Extract the (x, y) coordinate from the center of the cell holding the provided text.  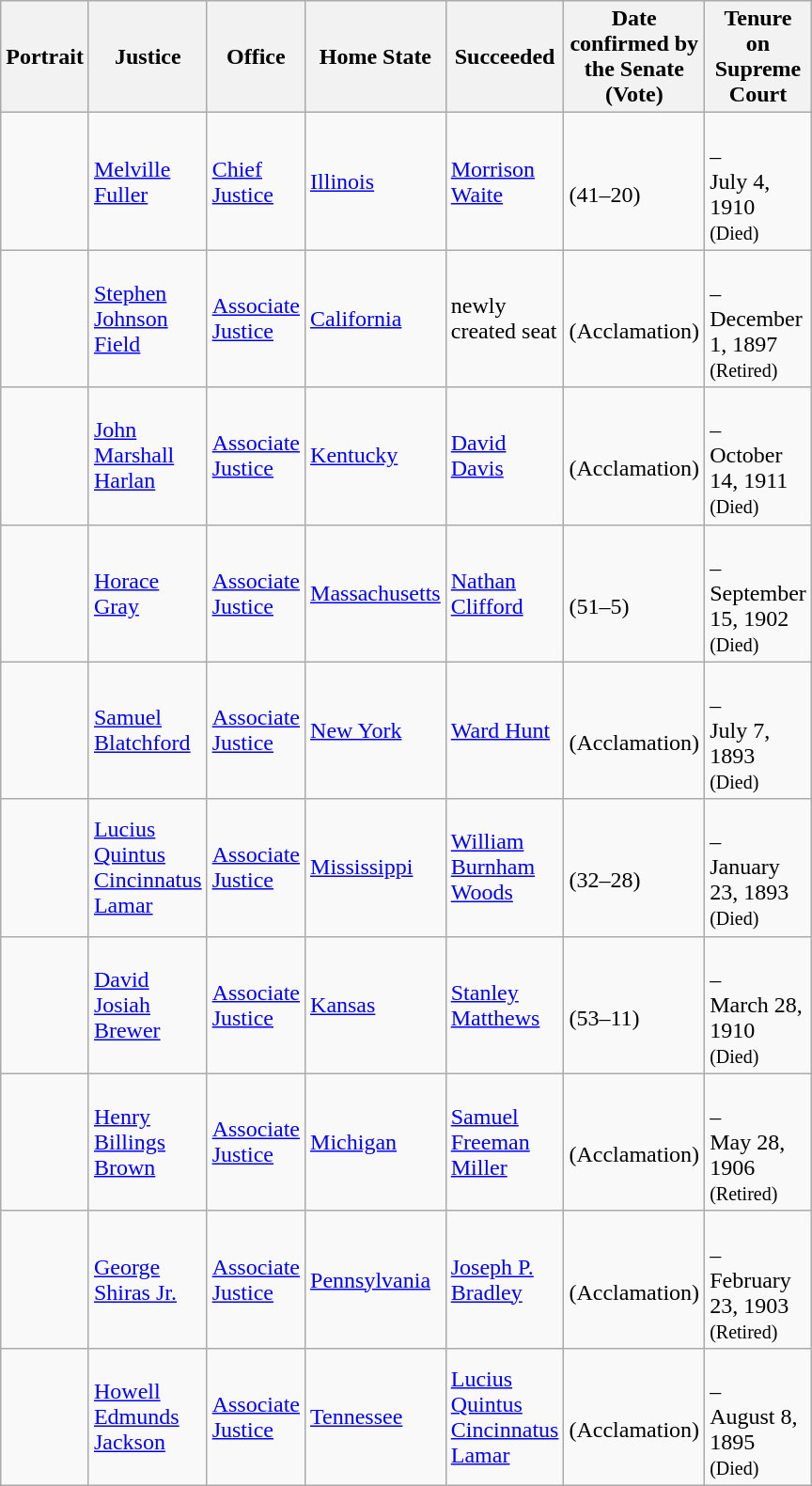
Tennessee (376, 1416)
Kentucky (376, 456)
–July 4, 1910(Died) (758, 181)
–August 8, 1895(Died) (758, 1416)
New York (376, 730)
Kansas (376, 1005)
Office (256, 56)
Chief Justice (256, 181)
–December 1, 1897(Retired) (758, 319)
–October 14, 1911(Died) (758, 456)
newly created seat (505, 319)
Illinois (376, 181)
George Shiras Jr. (148, 1279)
Massachusetts (376, 593)
Stephen Johnson Field (148, 319)
California (376, 319)
–July 7, 1893(Died) (758, 730)
–January 23, 1893(Died) (758, 868)
Joseph P. Bradley (505, 1279)
Mississippi (376, 868)
–September 15, 1902(Died) (758, 593)
–March 28, 1910(Died) (758, 1005)
Nathan Clifford (505, 593)
Date confirmed by the Senate(Vote) (634, 56)
Stanley Matthews (505, 1005)
Ward Hunt (505, 730)
Henry Billings Brown (148, 1142)
David Josiah Brewer (148, 1005)
Pennsylvania (376, 1279)
Howell Edmunds Jackson (148, 1416)
Justice (148, 56)
Portrait (45, 56)
John Marshall Harlan (148, 456)
–February 23, 1903(Retired) (758, 1279)
David Davis (505, 456)
(41–20) (634, 181)
(32–28) (634, 868)
Samuel Freeman Miller (505, 1142)
William Burnham Woods (505, 868)
(51–5) (634, 593)
Melville Fuller (148, 181)
Tenure on Supreme Court (758, 56)
Morrison Waite (505, 181)
Michigan (376, 1142)
Horace Gray (148, 593)
–May 28, 1906(Retired) (758, 1142)
(53–11) (634, 1005)
Succeeded (505, 56)
Samuel Blatchford (148, 730)
Home State (376, 56)
